From the cell containing the given text, extract its center point as (x, y) coordinate. 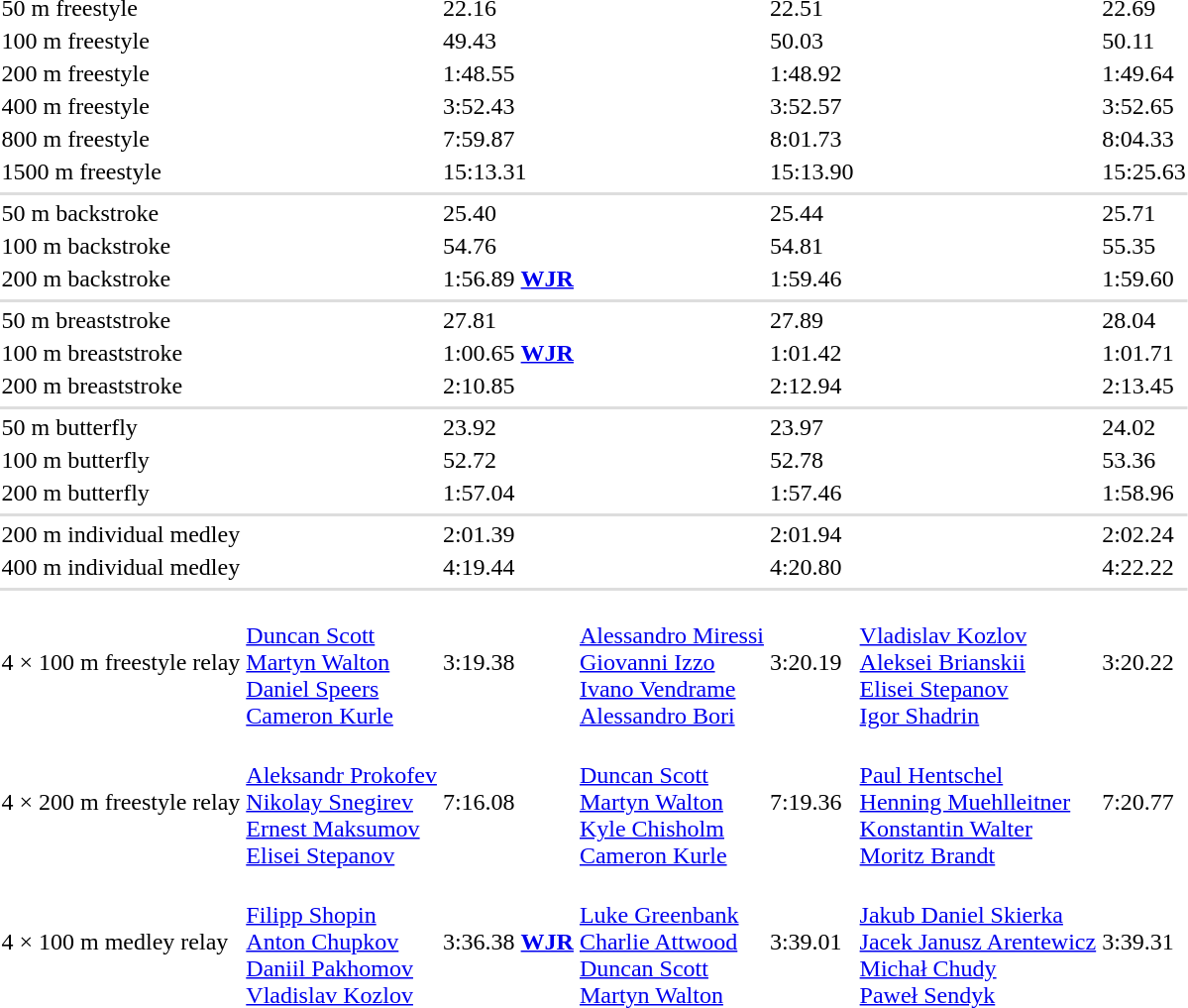
28.04 (1144, 320)
1:01.71 (1144, 353)
1:58.96 (1144, 493)
52.78 (811, 460)
2:13.45 (1144, 386)
3:52.65 (1144, 106)
53.36 (1144, 460)
55.35 (1144, 246)
400 m freestyle (121, 106)
1500 m freestyle (121, 171)
200 m individual medley (121, 534)
8:04.33 (1144, 139)
3:52.43 (507, 106)
27.89 (811, 320)
Paul Hentschel Henning Muehlleitner Konstantin Walter Moritz Brandt (978, 802)
1:57.04 (507, 493)
7:16.08 (507, 802)
7:59.87 (507, 139)
15:13.31 (507, 171)
50.11 (1144, 41)
50.03 (811, 41)
1:59.46 (811, 279)
4:20.80 (811, 567)
50 m butterfly (121, 427)
1:00.65 WJR (507, 353)
2:02.24 (1144, 534)
4:22.22 (1144, 567)
200 m breaststroke (121, 386)
7:19.36 (811, 802)
100 m butterfly (121, 460)
100 m breaststroke (121, 353)
24.02 (1144, 427)
23.97 (811, 427)
4 × 200 m freestyle relay (121, 802)
3:20.19 (811, 662)
1:48.92 (811, 73)
1:01.42 (811, 353)
3:20.22 (1144, 662)
54.81 (811, 246)
27.81 (507, 320)
3:52.57 (811, 106)
Duncan Scott Martyn Walton Kyle ChisholmCameron Kurle (672, 802)
Vladislav Kozlov Aleksei Brianskii Elisei Stepanov Igor Shadrin (978, 662)
1:59.60 (1144, 279)
2:10.85 (507, 386)
50 m backstroke (121, 213)
100 m backstroke (121, 246)
7:20.77 (1144, 802)
2:01.94 (811, 534)
200 m backstroke (121, 279)
15:13.90 (811, 171)
800 m freestyle (121, 139)
50 m breaststroke (121, 320)
1:49.64 (1144, 73)
2:12.94 (811, 386)
Aleksandr Prokofev Nikolay Snegirev Ernest Maksumov Elisei Stepanov (342, 802)
200 m butterfly (121, 493)
3:19.38 (507, 662)
25.40 (507, 213)
Alessandro Miressi Giovanni Izzo Ivano VendrameAlessandro Bori (672, 662)
200 m freestyle (121, 73)
52.72 (507, 460)
1:57.46 (811, 493)
100 m freestyle (121, 41)
2:01.39 (507, 534)
54.76 (507, 246)
Duncan Scott Martyn Walton Daniel Speers Cameron Kurle (342, 662)
49.43 (507, 41)
25.44 (811, 213)
8:01.73 (811, 139)
1:56.89 WJR (507, 279)
4 × 100 m freestyle relay (121, 662)
15:25.63 (1144, 171)
25.71 (1144, 213)
400 m individual medley (121, 567)
23.92 (507, 427)
4:19.44 (507, 567)
1:48.55 (507, 73)
